Provide the [x, y] coordinate of the cell's center where the given text is located.  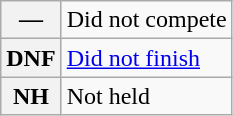
Did not compete [146, 20]
NH [31, 96]
— [31, 20]
DNF [31, 58]
Not held [146, 96]
Did not finish [146, 58]
